Detect which cell encompasses the target text, then output its (X, Y) center coordinate. 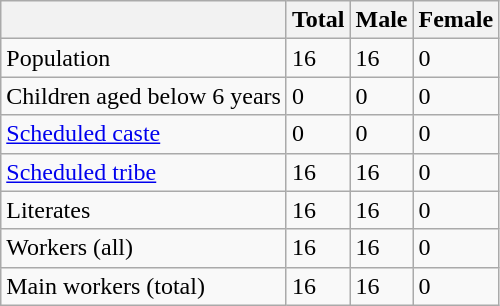
Workers (all) (144, 248)
Scheduled tribe (144, 172)
Total (318, 20)
Main workers (total) (144, 286)
Scheduled caste (144, 134)
Literates (144, 210)
Population (144, 58)
Female (456, 20)
Male (382, 20)
Children aged below 6 years (144, 96)
